Detect which cell encompasses the target text, then output its [x, y] center coordinate. 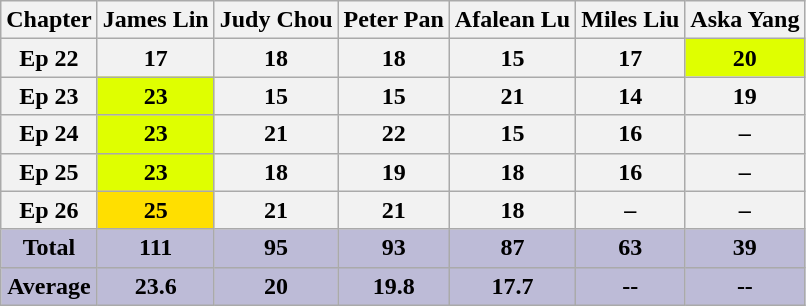
19.8 [394, 286]
63 [630, 248]
Ep 23 [49, 96]
Ep 26 [49, 210]
17.7 [512, 286]
Miles Liu [630, 20]
Afalean Lu [512, 20]
Aska Yang [745, 20]
Average [49, 286]
Ep 24 [49, 134]
Ep 22 [49, 58]
14 [630, 96]
James Lin [156, 20]
Judy Chou [276, 20]
95 [276, 248]
Total [49, 248]
Ep 25 [49, 172]
Peter Pan [394, 20]
Chapter [49, 20]
22 [394, 134]
39 [745, 248]
111 [156, 248]
87 [512, 248]
25 [156, 210]
93 [394, 248]
23.6 [156, 286]
